Return the [X, Y] coordinate for the center point of the cell that contains the specified text.  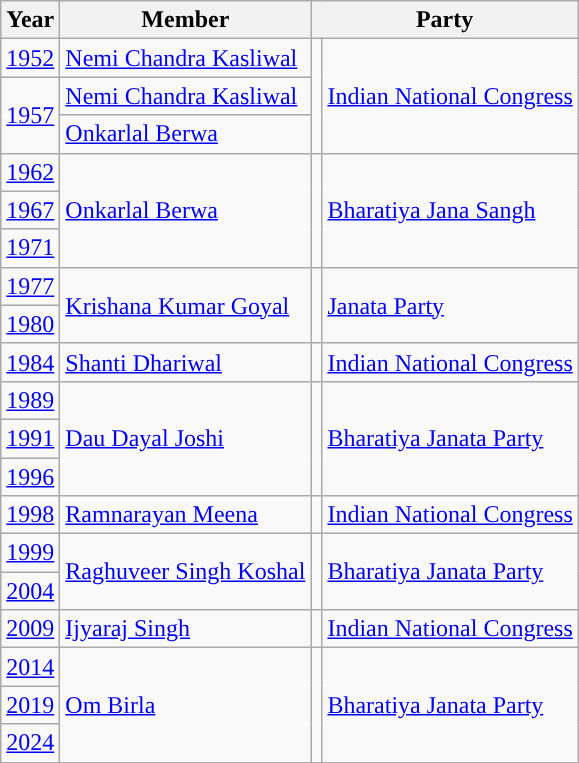
2014 [30, 667]
Krishana Kumar Goyal [186, 305]
2024 [30, 743]
Bharatiya Jana Sangh [450, 210]
Member [186, 20]
Om Birla [186, 705]
1991 [30, 438]
Dau Dayal Joshi [186, 438]
1999 [30, 553]
1989 [30, 400]
Year [30, 20]
Party [444, 20]
1996 [30, 477]
Janata Party [450, 305]
1967 [30, 210]
1971 [30, 248]
1977 [30, 286]
Ijyaraj Singh [186, 629]
1984 [30, 362]
2009 [30, 629]
Shanti Dhariwal [186, 362]
2019 [30, 705]
Raghuveer Singh Koshal [186, 572]
1952 [30, 58]
1957 [30, 115]
Ramnarayan Meena [186, 515]
1980 [30, 324]
2004 [30, 591]
1998 [30, 515]
1962 [30, 172]
